Determine the (x, y) coordinate at the center of the cell enclosing the given text.  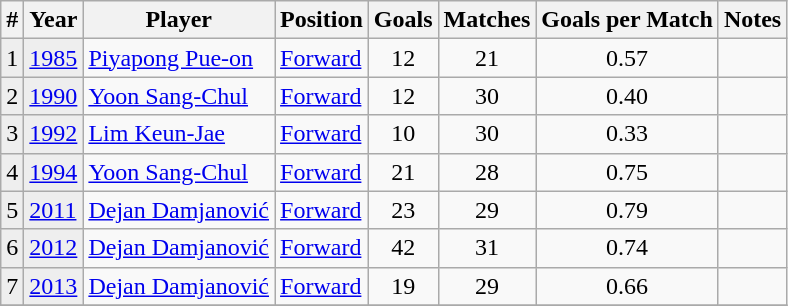
28 (487, 172)
Goals (403, 20)
10 (403, 134)
6 (12, 248)
2012 (54, 248)
Player (179, 20)
1994 (54, 172)
2 (12, 96)
5 (12, 210)
Goals per Match (628, 20)
42 (403, 248)
0.79 (628, 210)
1 (12, 58)
7 (12, 286)
1992 (54, 134)
23 (403, 210)
0.57 (628, 58)
Lim Keun-Jae (179, 134)
31 (487, 248)
1985 (54, 58)
2011 (54, 210)
1990 (54, 96)
Position (322, 20)
4 (12, 172)
0.75 (628, 172)
Notes (752, 20)
0.66 (628, 286)
Piyapong Pue-on (179, 58)
3 (12, 134)
Year (54, 20)
0.33 (628, 134)
# (12, 20)
2013 (54, 286)
19 (403, 286)
0.74 (628, 248)
Matches (487, 20)
0.40 (628, 96)
